From the cell containing the given text, extract its center point as [x, y] coordinate. 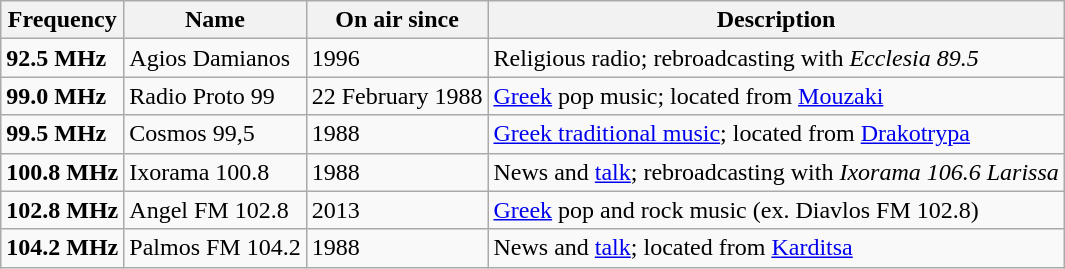
Cosmos 99,5 [215, 134]
On air since [397, 20]
100.8 MHz [62, 172]
Frequency [62, 20]
Agios Damianos [215, 58]
Greek traditional music; located from Drakotrypa [776, 134]
102.8 MHz [62, 210]
99.5 MHz [62, 134]
99.0 MHz [62, 96]
1996 [397, 58]
92.5 MHz [62, 58]
Name [215, 20]
2013 [397, 210]
News and talk; rebroadcasting with Ixorama 106.6 Larissa [776, 172]
Greek pop music; located from Mouzaki [776, 96]
News and talk; located from Karditsa [776, 248]
Description [776, 20]
Greek pop and rock music (ex. Diavlos FM 102.8) [776, 210]
22 February 1988 [397, 96]
Religious radio; rebroadcasting with Ecclesia 89.5 [776, 58]
Ixorama 100.8 [215, 172]
Radio Proto 99 [215, 96]
Angel FM 102.8 [215, 210]
Palmos FM 104.2 [215, 248]
104.2 MHz [62, 248]
